Output the [X, Y] coordinate of the center of the cell containing the given text.  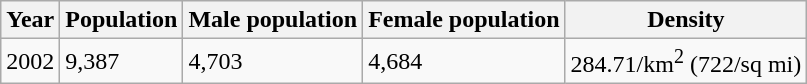
2002 [30, 62]
4,703 [273, 62]
Density [686, 20]
4,684 [464, 62]
284.71/km2 (722/sq mi) [686, 62]
9,387 [122, 62]
Female population [464, 20]
Year [30, 20]
Population [122, 20]
Male population [273, 20]
